Provide the (x, y) coordinate of the cell's center where the given text is located.  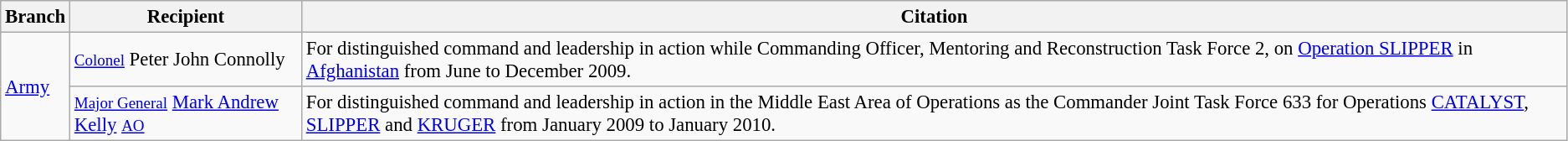
Recipient (186, 17)
Citation (934, 17)
Colonel Peter John Connolly (186, 60)
Major General Mark Andrew Kelly AO (186, 114)
Army (35, 87)
Branch (35, 17)
